Return [X, Y] of the center of cell containing provided text 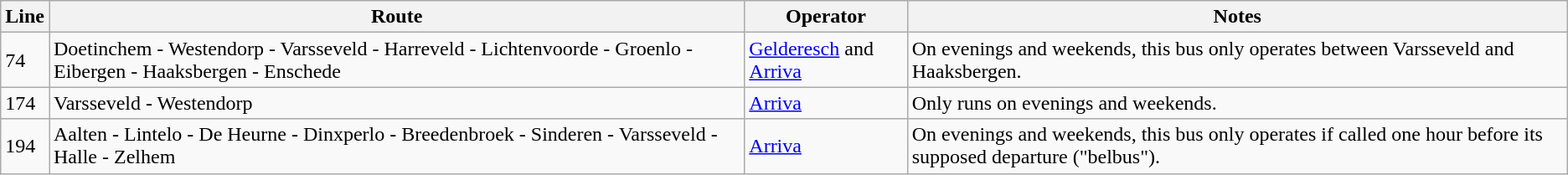
Aalten - Lintelo - De Heurne - Dinxperlo - Breedenbroek - Sinderen - Varsseveld - Halle - Zelhem [396, 146]
Varsseveld - Westendorp [396, 103]
Gelderesch and Arriva [826, 60]
74 [25, 60]
Route [396, 17]
Only runs on evenings and weekends. [1237, 103]
Operator [826, 17]
Line [25, 17]
194 [25, 146]
Doetinchem - Westendorp - Varsseveld - Harreveld - Lichtenvoorde - Groenlo - Eibergen - Haaksbergen - Enschede [396, 60]
Notes [1237, 17]
On evenings and weekends, this bus only operates if called one hour before its supposed departure ("belbus"). [1237, 146]
On evenings and weekends, this bus only operates between Varsseveld and Haaksbergen. [1237, 60]
174 [25, 103]
